Return (X, Y) of the center of cell containing provided text 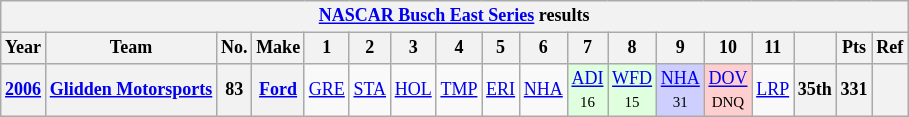
LRP (773, 90)
2 (370, 48)
NASCAR Busch East Series results (454, 16)
8 (632, 48)
No. (234, 48)
35th (816, 90)
83 (234, 90)
6 (543, 48)
Pts (854, 48)
Glidden Motorsports (130, 90)
ERI (501, 90)
10 (728, 48)
NHA (543, 90)
3 (413, 48)
Ford (278, 90)
331 (854, 90)
NHA31 (680, 90)
1 (326, 48)
Team (130, 48)
2006 (24, 90)
WFD15 (632, 90)
Ref (890, 48)
HOL (413, 90)
Make (278, 48)
ADI16 (588, 90)
DOVDNQ (728, 90)
11 (773, 48)
4 (459, 48)
TMP (459, 90)
GRE (326, 90)
Year (24, 48)
STA (370, 90)
7 (588, 48)
9 (680, 48)
5 (501, 48)
